Search for the cell housing the specified text and yield its [X, Y] center coordinate. 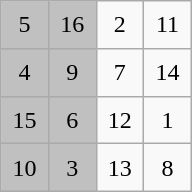
12 [120, 120]
15 [25, 120]
14 [168, 72]
3 [72, 168]
5 [25, 25]
1 [168, 120]
13 [120, 168]
10 [25, 168]
11 [168, 25]
6 [72, 120]
2 [120, 25]
7 [120, 72]
8 [168, 168]
16 [72, 25]
4 [25, 72]
9 [72, 72]
